Detect which cell encompasses the target text, then output its (x, y) center coordinate. 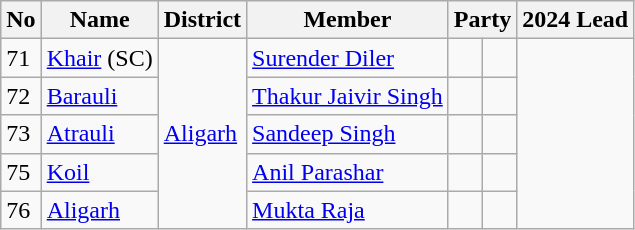
Name (100, 20)
76 (21, 210)
75 (21, 172)
Thakur Jaivir Singh (348, 96)
Barauli (100, 96)
72 (21, 96)
Mukta Raja (348, 210)
Atrauli (100, 134)
Party (482, 20)
Khair (SC) (100, 58)
71 (21, 58)
No (21, 20)
Member (348, 20)
Surender Diler (348, 58)
73 (21, 134)
Anil Parashar (348, 172)
Sandeep Singh (348, 134)
Koil (100, 172)
District (202, 20)
2024 Lead (576, 20)
